Scan for the cell matching the given text and deliver its (x, y) coordinate at center. 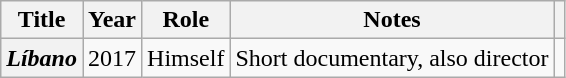
Role (186, 20)
Himself (186, 58)
Year (112, 20)
2017 (112, 58)
Short documentary, also director (392, 58)
Title (42, 20)
Líbano (42, 58)
Notes (392, 20)
